Identify which cell holds the provided text, then report its (x, y) central coordinate. 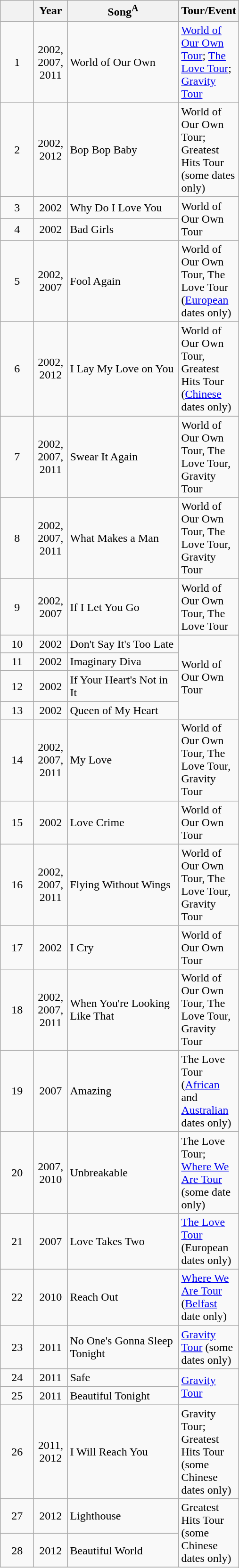
When You're Looking Like That (123, 1009)
The Love Tour; Where We Are Tour (some date only) (209, 1172)
Bad Girls (123, 229)
7 (17, 457)
2 (17, 150)
World of Our Own Tour; Greatest Hits Tour (some dates only) (209, 150)
2011, 2012 (51, 1452)
17 (17, 947)
Love Crime (123, 822)
I Cry (123, 947)
Gravity Tour (some dates only) (209, 1347)
Lighthouse (123, 1516)
13 (17, 710)
4 (17, 229)
Don't Say It's Too Late (123, 644)
1 (17, 62)
Fool Again (123, 281)
What Makes a Man (123, 539)
World of Our Own (123, 62)
Gravity Tour (209, 1387)
3 (17, 208)
19 (17, 1091)
21 (17, 1241)
World of Our Own Tour, The Love Tour (209, 607)
Amazing (123, 1091)
Imaginary Diva (123, 662)
The Love Tour (European dates only) (209, 1241)
Where We Are Tour (Belfast date only) (209, 1297)
World of Our Own Tour; The Love Tour; Gravity Tour (209, 62)
The Love Tour (African and Australian dates only) (209, 1091)
9 (17, 607)
No One's Gonna Sleep Tonight (123, 1347)
20 (17, 1172)
24 (17, 1378)
25 (17, 1396)
Tour/Event (209, 11)
If Your Heart's Not in It (123, 686)
27 (17, 1516)
15 (17, 822)
16 (17, 885)
SongA (123, 11)
World of Our Own Tour, Greatest Hits Tour (Chinese dates only) (209, 369)
28 (17, 1551)
I Will Reach You (123, 1452)
My Love (123, 760)
18 (17, 1009)
23 (17, 1347)
Queen of My Heart (123, 710)
26 (17, 1452)
World of Our Own Tour, The Love Tour (European dates only) (209, 281)
I Lay My Love on You (123, 369)
Unbreakable (123, 1172)
Bop Bop Baby (123, 150)
If I Let You Go (123, 607)
Gravity Tour; Greatest Hits Tour (some Chinese dates only) (209, 1452)
6 (17, 369)
Beautiful Tonight (123, 1396)
12 (17, 686)
Reach Out (123, 1297)
14 (17, 760)
11 (17, 662)
Love Takes Two (123, 1241)
Beautiful World (123, 1551)
5 (17, 281)
Year (51, 11)
8 (17, 539)
Flying Without Wings (123, 885)
Why Do I Love You (123, 208)
22 (17, 1297)
Greatest Hits Tour (some Chinese dates only) (209, 1533)
2007, 2010 (51, 1172)
2010 (51, 1297)
Safe (123, 1378)
Swear It Again (123, 457)
10 (17, 644)
